Search for the cell housing the specified text and yield its (X, Y) center coordinate. 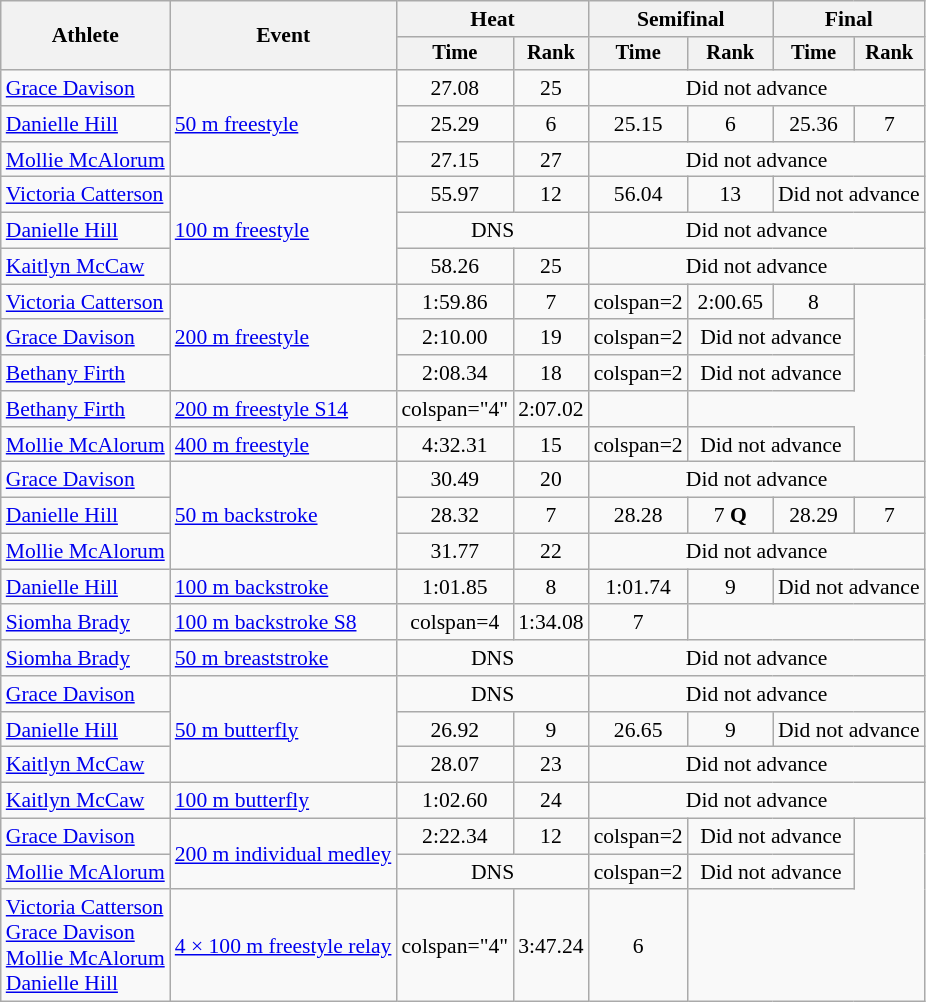
Event (284, 36)
19 (550, 338)
20 (550, 480)
100 m freestyle (284, 230)
2:22.34 (454, 837)
58.26 (454, 267)
50 m butterfly (284, 730)
Final (849, 19)
400 m freestyle (284, 445)
25.15 (638, 124)
18 (550, 373)
100 m backstroke S8 (284, 623)
30.49 (454, 480)
24 (550, 801)
28.28 (638, 516)
1:02.60 (454, 801)
4:32.31 (454, 445)
4 × 100 m freestyle relay (284, 946)
55.97 (454, 195)
200 m freestyle S14 (284, 409)
22 (550, 552)
1:01.85 (454, 587)
1:01.74 (638, 587)
28.32 (454, 516)
7 Q (730, 516)
Heat (492, 19)
colspan=4 (454, 623)
Athlete (86, 36)
100 m backstroke (284, 587)
23 (550, 765)
27.15 (454, 160)
3:47.24 (550, 946)
31.77 (454, 552)
1:34.08 (550, 623)
50 m backstroke (284, 516)
200 m individual medley (284, 854)
Victoria CattersonGrace DavisonMollie McAlorumDanielle Hill (86, 946)
2:10.00 (454, 338)
27.08 (454, 88)
50 m breaststroke (284, 658)
28.29 (814, 516)
50 m freestyle (284, 124)
2:00.65 (730, 302)
100 m butterfly (284, 801)
13 (730, 195)
1:59.86 (454, 302)
Semifinal (681, 19)
27 (550, 160)
28.07 (454, 765)
2:08.34 (454, 373)
15 (550, 445)
200 m freestyle (284, 338)
2:07.02 (550, 409)
56.04 (638, 195)
25.29 (454, 124)
26.65 (638, 730)
25.36 (814, 124)
26.92 (454, 730)
